Scan for the cell matching the given text and deliver its (X, Y) coordinate at center. 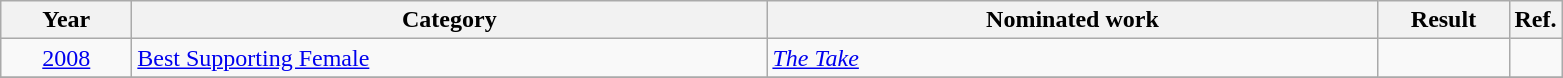
Year (66, 20)
Ref. (1536, 20)
The Take (1072, 58)
Best Supporting Female (450, 58)
Result (1444, 20)
Nominated work (1072, 20)
Category (450, 20)
2008 (66, 58)
